Identify which cell holds the provided text, then report its [x, y] central coordinate. 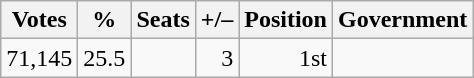
Position [286, 20]
1st [286, 58]
71,145 [40, 58]
% [104, 20]
+/– [216, 20]
3 [216, 58]
Government [402, 20]
Seats [163, 20]
25.5 [104, 58]
Votes [40, 20]
